Locate the cell with the specified text and output its [X, Y] center coordinate. 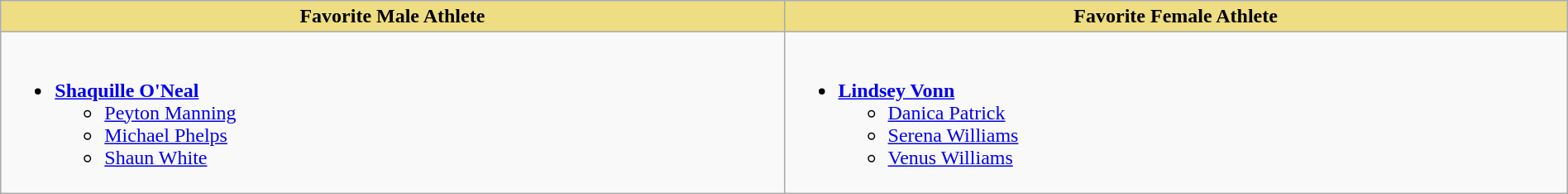
Lindsey VonnDanica PatrickSerena WilliamsVenus Williams [1176, 113]
Favorite Male Athlete [392, 17]
Favorite Female Athlete [1176, 17]
Shaquille O'NealPeyton ManningMichael PhelpsShaun White [392, 113]
